Extract the (X, Y) coordinate from the center of the cell holding the provided text.  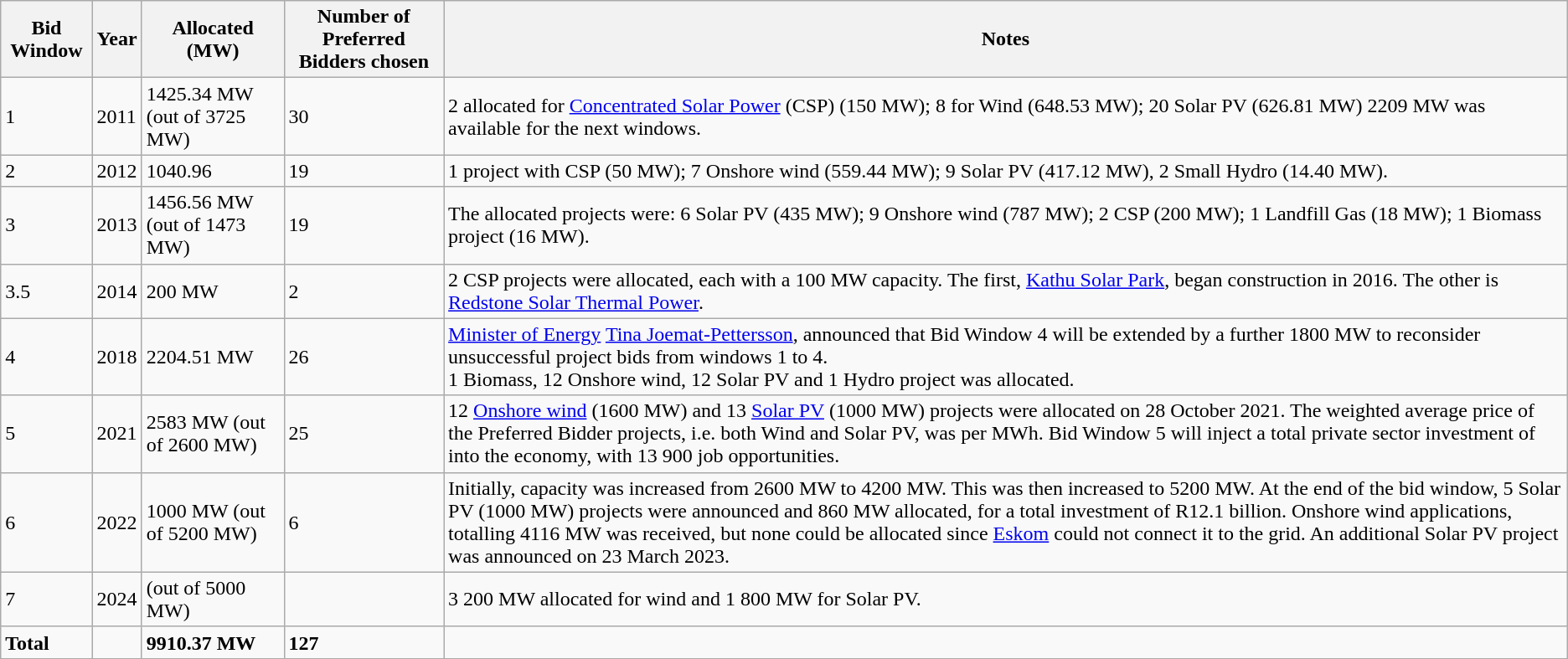
26 (364, 357)
2583 MW (out of 2600 MW) (213, 434)
5 (47, 434)
2024 (117, 600)
(out of 5000 MW) (213, 600)
2014 (117, 291)
2018 (117, 357)
127 (364, 642)
7 (47, 600)
25 (364, 434)
2022 (117, 523)
3 (47, 225)
Notes (1006, 39)
2021 (117, 434)
1 (47, 116)
Year (117, 39)
9910.37 MW (213, 642)
Number of Preferred Bidders chosen (364, 39)
2 allocated for Concentrated Solar Power (CSP) (150 MW); 8 for Wind (648.53 MW); 20 Solar PV (626.81 MW) 2209 MW was available for the next windows. (1006, 116)
30 (364, 116)
The allocated projects were: 6 Solar PV (435 MW); 9 Onshore wind (787 MW); 2 CSP (200 MW); 1 Landfill Gas (18 MW); 1 Biomass project (16 MW). (1006, 225)
4 (47, 357)
Bid Window (47, 39)
1456.56 MW (out of 1473 MW) (213, 225)
1425.34 MW (out of 3725 MW) (213, 116)
2013 (117, 225)
Allocated (MW) (213, 39)
1 project with CSP (50 MW); 7 Onshore wind (559.44 MW); 9 Solar PV (417.12 MW), 2 Small Hydro (14.40 MW). (1006, 171)
2012 (117, 171)
Total (47, 642)
200 MW (213, 291)
2011 (117, 116)
1000 MW (out of 5200 MW) (213, 523)
1040.96 (213, 171)
3.5 (47, 291)
2204.51 MW (213, 357)
3 200 MW allocated for wind and 1 800 MW for Solar PV. (1006, 600)
